Capture the cell that displays the provided text and extract its (x, y) central coordinate. 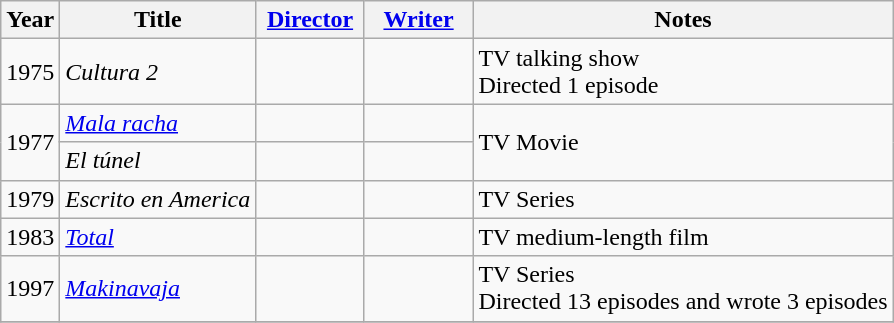
Makinavaja (158, 288)
Mala racha (158, 123)
TV Movie (683, 142)
TV medium-length film (683, 237)
1975 (30, 72)
Cultura 2 (158, 72)
El túnel (158, 161)
1983 (30, 237)
Title (158, 20)
1997 (30, 288)
Writer (418, 20)
1977 (30, 142)
Notes (683, 20)
TV SeriesDirected 13 episodes and wrote 3 episodes (683, 288)
Total (158, 237)
TV talking showDirected 1 episode (683, 72)
Escrito en America (158, 199)
Year (30, 20)
Director (310, 20)
1979 (30, 199)
TV Series (683, 199)
